Determine the (X, Y) coordinate at the center of the cell enclosing the given text.  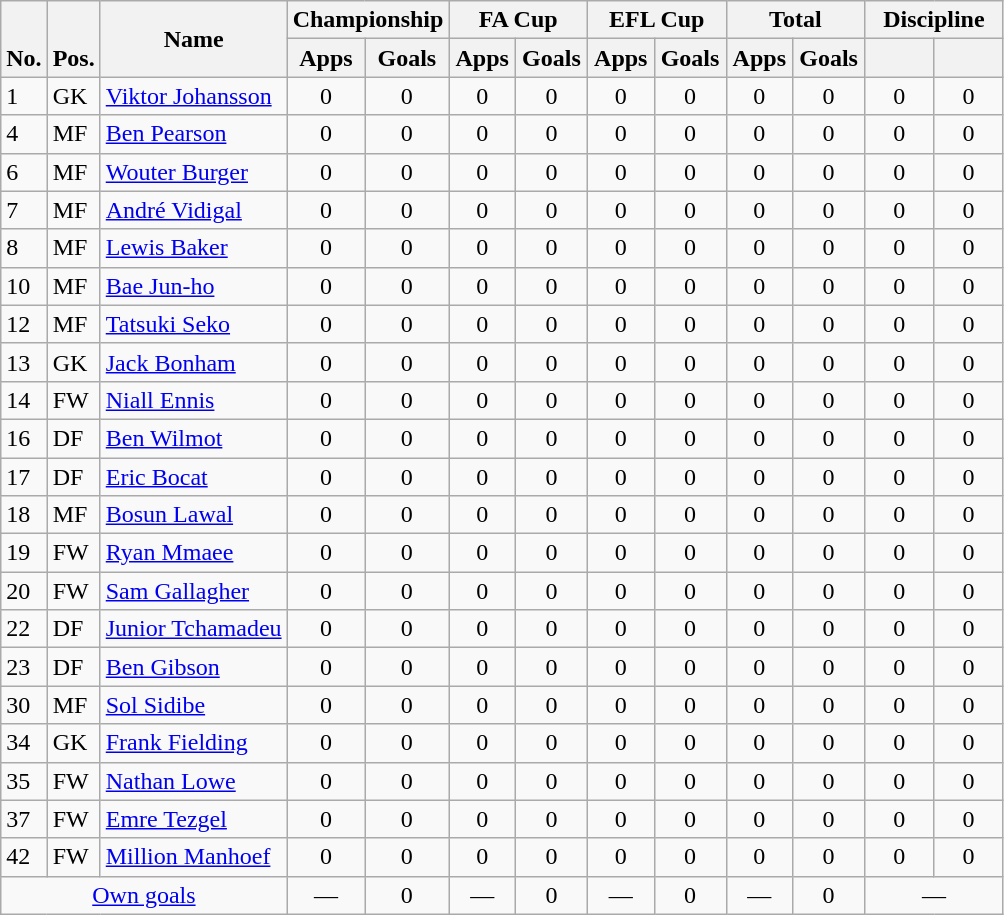
17 (24, 477)
Viktor Johansson (194, 96)
Ryan Mmaee (194, 553)
Pos. (74, 39)
Frank Fielding (194, 743)
8 (24, 248)
Niall Ennis (194, 400)
Ben Gibson (194, 667)
6 (24, 172)
André Vidigal (194, 210)
18 (24, 515)
Tatsuki Seko (194, 324)
Lewis Baker (194, 248)
Emre Tezgel (194, 819)
37 (24, 819)
Sol Sidibe (194, 705)
Ben Pearson (194, 134)
Name (194, 39)
Discipline (934, 20)
FA Cup (518, 20)
EFL Cup (656, 20)
Million Manhoef (194, 857)
Own goals (144, 895)
Bae Jun-ho (194, 286)
30 (24, 705)
Wouter Burger (194, 172)
20 (24, 591)
Junior Tchamadeu (194, 629)
42 (24, 857)
Total (796, 20)
23 (24, 667)
12 (24, 324)
16 (24, 438)
Championship (368, 20)
Ben Wilmot (194, 438)
14 (24, 400)
22 (24, 629)
35 (24, 781)
4 (24, 134)
Eric Bocat (194, 477)
No. (24, 39)
7 (24, 210)
34 (24, 743)
Jack Bonham (194, 362)
13 (24, 362)
Nathan Lowe (194, 781)
19 (24, 553)
1 (24, 96)
10 (24, 286)
Bosun Lawal (194, 515)
Sam Gallagher (194, 591)
